Extract the [X, Y] coordinate from the center of the cell holding the provided text.  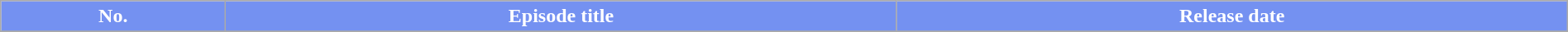
Episode title [561, 16]
No. [113, 16]
Release date [1232, 16]
